Return the [x, y] coordinate for the center point of the cell that contains the specified text.  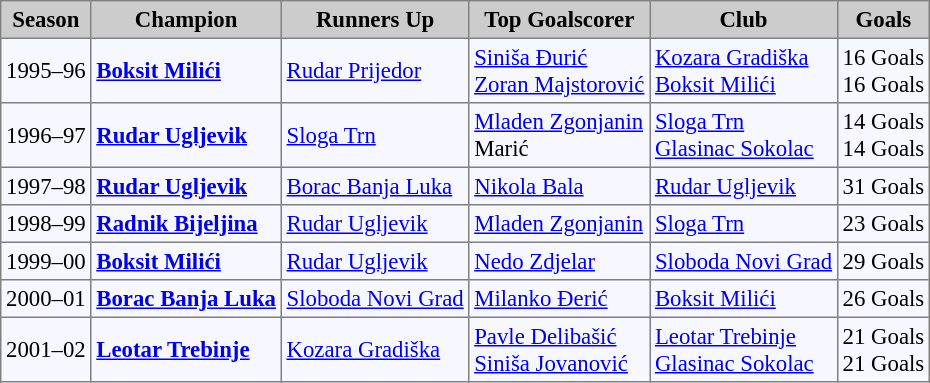
Milanko Đerić [560, 299]
Runners Up [375, 20]
Leotar Trebinje Glasinac Sokolac [744, 349]
31 Goals [883, 186]
Sloga Trn Glasinac Sokolac [744, 135]
1997–98 [46, 186]
Top Goalscorer [560, 20]
Season [46, 20]
1996–97 [46, 135]
Champion [186, 20]
26 Goals [883, 299]
Kozara GradiškaBoksit Milići [744, 70]
2001–02 [46, 349]
1999–00 [46, 261]
29 Goals [883, 261]
Kozara Gradiška [375, 349]
21 Goals 21 Goals [883, 349]
1998–99 [46, 224]
Leotar Trebinje [186, 349]
Rudar Prijedor [375, 70]
Nikola Bala [560, 186]
Club [744, 20]
Siniša Đurić Zoran Majstorović [560, 70]
Goals [883, 20]
Radnik Bijeljina [186, 224]
Mladen Zgonjanin [560, 224]
1995–96 [46, 70]
23 Goals [883, 224]
Nedo Zdjelar [560, 261]
2000–01 [46, 299]
Pavle Delibašić Siniša Jovanović [560, 349]
14 Goals 14 Goals [883, 135]
16 Goals16 Goals [883, 70]
Mladen Zgonjanin Marić [560, 135]
